Locate the cell with the specified text and output its (X, Y) center coordinate. 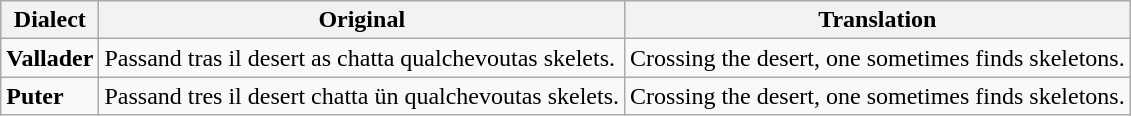
Vallader (50, 58)
Original (362, 20)
Passand tres il desert chatta ün qualchevoutas skelets. (362, 96)
Passand tras il desert as chatta qualchevoutas skelets. (362, 58)
Translation (878, 20)
Puter (50, 96)
Dialect (50, 20)
